Scan for the cell matching the given text and deliver its [X, Y] coordinate at center. 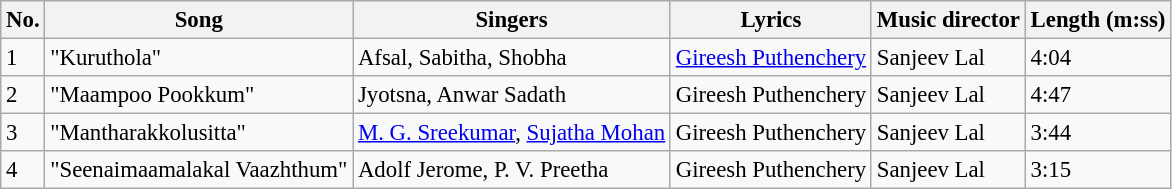
M. G. Sreekumar, Sujatha Mohan [512, 133]
2 [23, 95]
Afsal, Sabitha, Shobha [512, 58]
3:15 [1098, 170]
4 [23, 170]
Adolf Jerome, P. V. Preetha [512, 170]
1 [23, 58]
Song [199, 20]
4:04 [1098, 58]
4:47 [1098, 95]
"Mantharakkolusitta" [199, 133]
"Maampoo Pookkum" [199, 95]
Singers [512, 20]
Lyrics [770, 20]
3:44 [1098, 133]
Jyotsna, Anwar Sadath [512, 95]
3 [23, 133]
Music director [948, 20]
"Kuruthola" [199, 58]
Length (m:ss) [1098, 20]
No. [23, 20]
"Seenaimaamalakal Vaazhthum" [199, 170]
